For the text-containing cell, return its midpoint in (x, y) coordinate format. 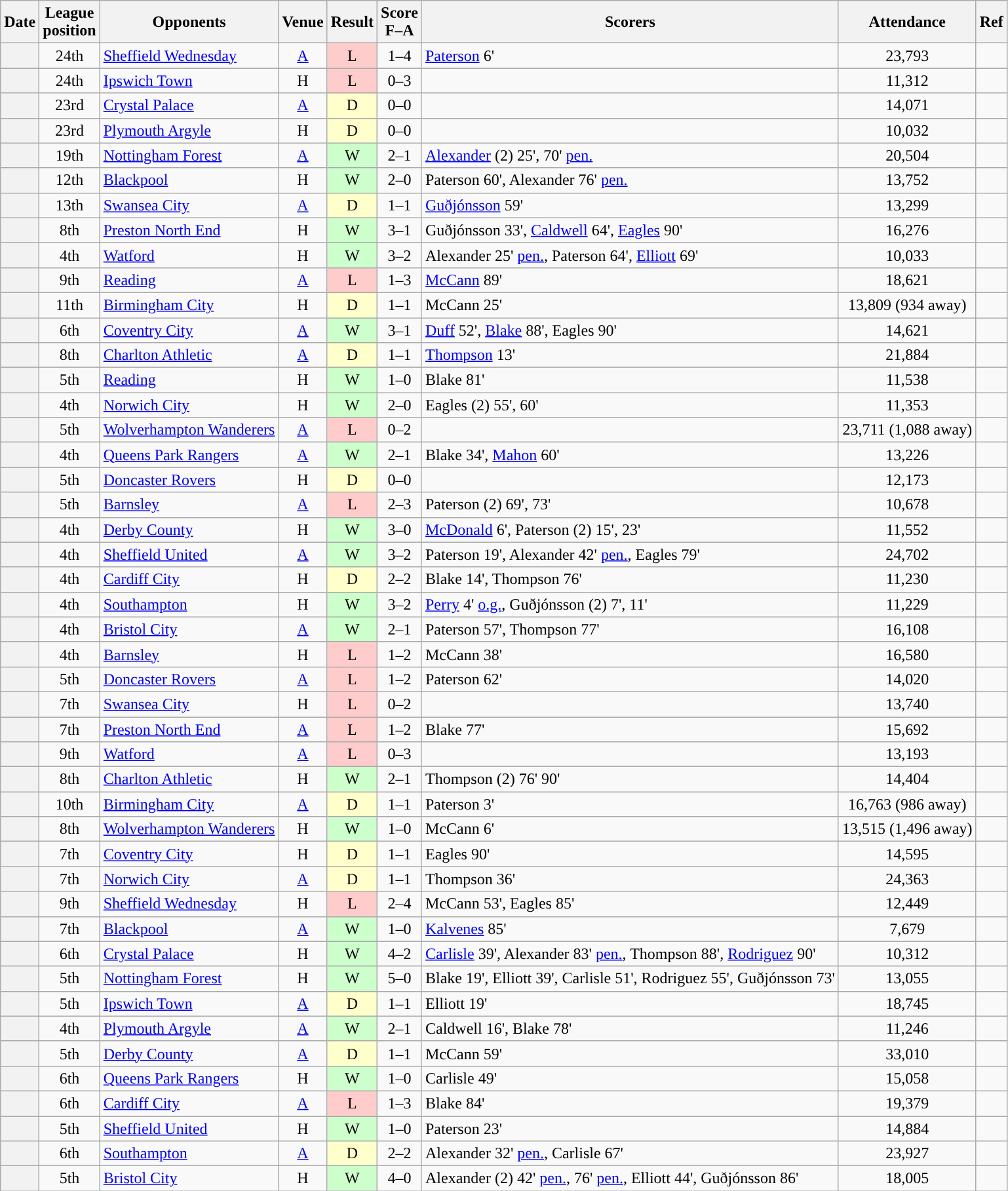
Carlisle 39', Alexander 83' pen., Thompson 88', Rodriguez 90' (630, 954)
14,020 (907, 679)
2–3 (400, 505)
McDonald 6', Paterson (2) 15', 23' (630, 530)
Guðjónsson 59' (630, 205)
13th (69, 205)
McCann 53', Eagles 85' (630, 904)
Result (352, 22)
Blake 77' (630, 730)
Paterson 3' (630, 804)
10,678 (907, 505)
11,246 (907, 1028)
7,679 (907, 929)
16,580 (907, 654)
McCann 89' (630, 280)
Date (20, 22)
Ref (991, 22)
11,538 (907, 380)
McCann 6' (630, 829)
Scorers (630, 22)
13,193 (907, 754)
Alexander 25' pen., Paterson 64', Elliott 69' (630, 255)
16,108 (907, 629)
Thompson 36' (630, 879)
11,312 (907, 81)
13,055 (907, 979)
20,504 (907, 155)
Blake 84' (630, 1103)
Paterson 60', Alexander 76' pen. (630, 180)
Thompson 13' (630, 355)
Paterson 57', Thompson 77' (630, 629)
4–2 (400, 954)
Eagles (2) 55', 60' (630, 405)
Paterson 19', Alexander 42' pen., Eagles 79' (630, 555)
24,363 (907, 879)
14,404 (907, 779)
Caldwell 16', Blake 78' (630, 1028)
Kalvenes 85' (630, 929)
16,763 (986 away) (907, 804)
11,353 (907, 405)
16,276 (907, 230)
McCann 25' (630, 305)
23,711 (1,088 away) (907, 430)
11,229 (907, 604)
10th (69, 804)
Eagles 90' (630, 854)
11,552 (907, 530)
Carlisle 49' (630, 1078)
13,809 (934 away) (907, 305)
13,515 (1,496 away) (907, 829)
3–0 (400, 530)
Blake 34', Mahon 60' (630, 455)
McCann 59' (630, 1053)
10,033 (907, 255)
33,010 (907, 1053)
15,058 (907, 1078)
Alexander 32' pen., Carlisle 67' (630, 1154)
5–0 (400, 979)
12th (69, 180)
13,752 (907, 180)
1–4 (400, 56)
18,745 (907, 1004)
Paterson (2) 69', 73' (630, 505)
13,226 (907, 455)
ScoreF–A (400, 22)
13,740 (907, 704)
Paterson 62' (630, 679)
23,927 (907, 1154)
Alexander (2) 25', 70' pen. (630, 155)
Opponents (189, 22)
11th (69, 305)
Alexander (2) 42' pen., 76' pen., Elliott 44', Guðjónsson 86' (630, 1179)
Blake 81' (630, 380)
12,173 (907, 480)
2–4 (400, 904)
Venue (303, 22)
19th (69, 155)
Perry 4' o.g., Guðjónsson (2) 7', 11' (630, 604)
10,312 (907, 954)
14,595 (907, 854)
McCann 38' (630, 654)
Paterson 23' (630, 1128)
12,449 (907, 904)
14,884 (907, 1128)
19,379 (907, 1103)
Blake 19', Elliott 39', Carlisle 51', Rodriguez 55', Guðjónsson 73' (630, 979)
Leagueposition (69, 22)
14,621 (907, 330)
Duff 52', Blake 88', Eagles 90' (630, 330)
11,230 (907, 579)
15,692 (907, 730)
10,032 (907, 130)
13,299 (907, 205)
21,884 (907, 355)
Blake 14', Thompson 76' (630, 579)
14,071 (907, 106)
Elliott 19' (630, 1004)
24,702 (907, 555)
Paterson 6' (630, 56)
18,005 (907, 1179)
Attendance (907, 22)
18,621 (907, 280)
23,793 (907, 56)
4–0 (400, 1179)
Thompson (2) 76' 90' (630, 779)
Guðjónsson 33', Caldwell 64', Eagles 90' (630, 230)
